Return [X, Y] of the center of cell containing provided text 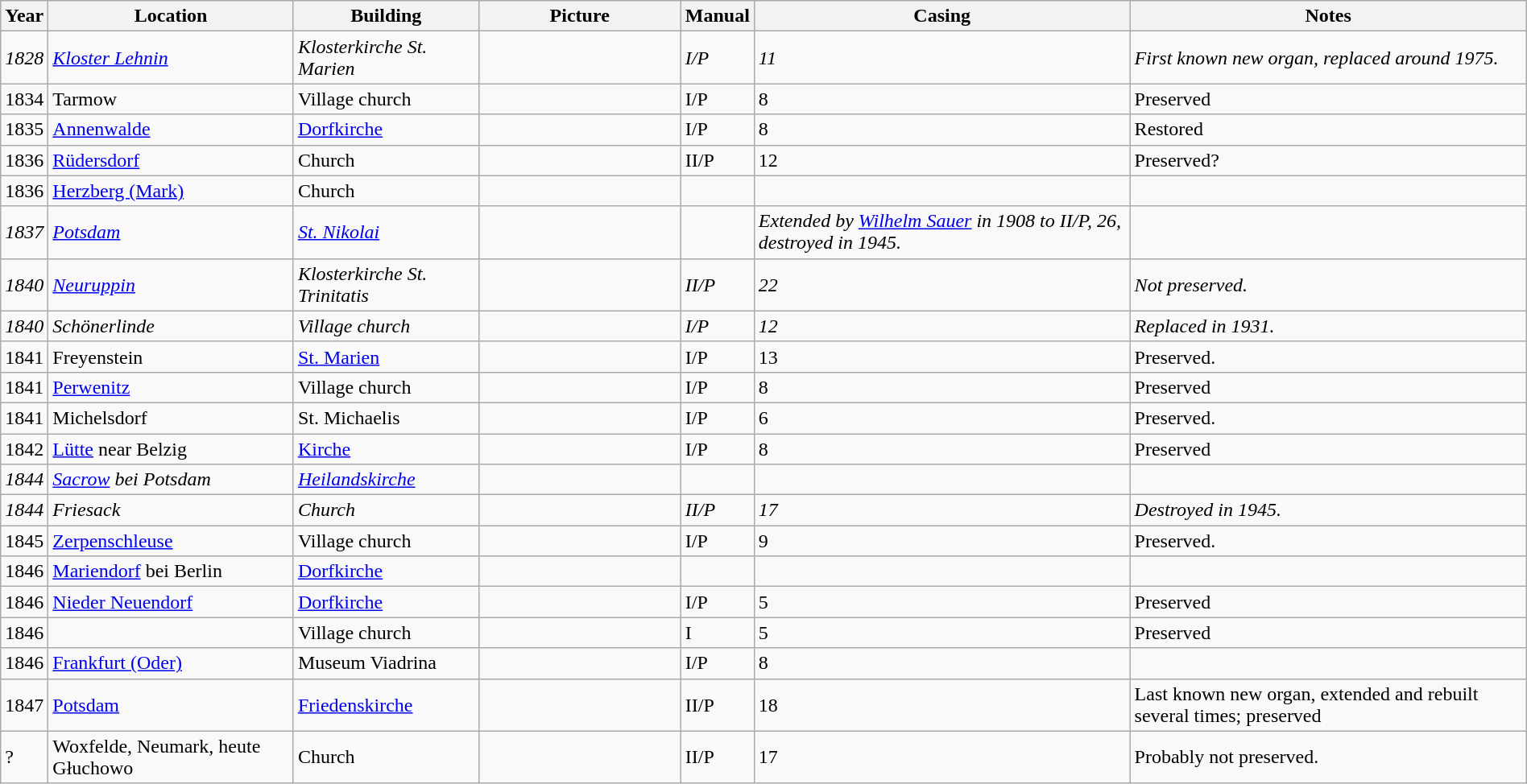
Notes [1328, 16]
Destroyed in 1945. [1328, 510]
Location [171, 16]
9 [942, 541]
1834 [24, 99]
Zerpenschleuse [171, 541]
Restored [1328, 130]
Year [24, 16]
1845 [24, 541]
1835 [24, 130]
Kloster Lehnin [171, 58]
First known new organ, replaced around 1975. [1328, 58]
St. Marien [386, 357]
Heilandskirche [386, 480]
Picture [580, 16]
Klosterkirche St. Trinitatis [386, 285]
6 [942, 418]
Probably not preserved. [1328, 757]
Perwenitz [171, 387]
Annenwalde [171, 130]
Museum Viadrina [386, 663]
St. Michaelis [386, 418]
Casing [942, 16]
Frankfurt (Oder) [171, 663]
Friedenskirche [386, 705]
Not preserved. [1328, 285]
Mariendorf bei Berlin [171, 571]
Freyenstein [171, 357]
Kirche [386, 448]
Preserved? [1328, 160]
22 [942, 285]
Replaced in 1931. [1328, 326]
13 [942, 357]
Building [386, 16]
? [24, 757]
Michelsdorf [171, 418]
1847 [24, 705]
St. Nikolai [386, 232]
Neuruppin [171, 285]
Klosterkirche St. Marien [386, 58]
Sacrow bei Potsdam [171, 480]
1842 [24, 448]
1828 [24, 58]
Last known new organ, extended and rebuilt several times; preserved [1328, 705]
I [717, 633]
Woxfelde, Neumark, heute Głuchowo [171, 757]
Rüdersdorf [171, 160]
Extended by Wilhelm Sauer in 1908 to II/P, 26, destroyed in 1945. [942, 232]
Lütte near Belzig [171, 448]
Manual [717, 16]
Herzberg (Mark) [171, 191]
Nieder Neuendorf [171, 602]
Friesack [171, 510]
18 [942, 705]
1837 [24, 232]
11 [942, 58]
Tarmow [171, 99]
Schönerlinde [171, 326]
